Capture the cell that displays the provided text and extract its [x, y] central coordinate. 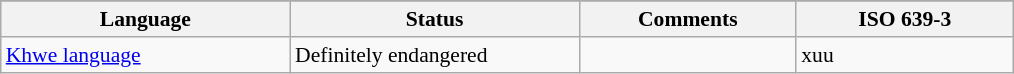
xuu [904, 54]
Comments [688, 19]
Definitely endangered [434, 54]
Status [434, 19]
Language [146, 19]
ISO 639-3 [904, 19]
Khwe language [146, 54]
